Extract the [x, y] coordinate from the center of the cell holding the provided text.  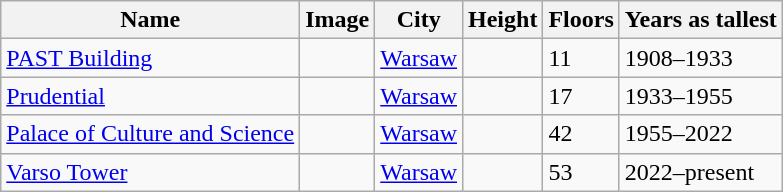
Years as tallest [700, 20]
1955–2022 [700, 134]
17 [581, 96]
Name [150, 20]
Image [338, 20]
PAST Building [150, 58]
11 [581, 58]
42 [581, 134]
53 [581, 172]
1933–1955 [700, 96]
Floors [581, 20]
Varso Tower [150, 172]
1908–1933 [700, 58]
Height [503, 20]
City [419, 20]
2022–present [700, 172]
Prudential [150, 96]
Palace of Culture and Science [150, 134]
